Provide the (X, Y) coordinate of the cell's center where the given text is located.  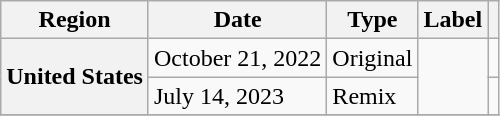
July 14, 2023 (237, 96)
Original (372, 58)
Region (75, 20)
Type (372, 20)
Label (453, 20)
United States (75, 77)
Remix (372, 96)
October 21, 2022 (237, 58)
Date (237, 20)
